Extract the [X, Y] coordinate from the center of the cell holding the provided text.  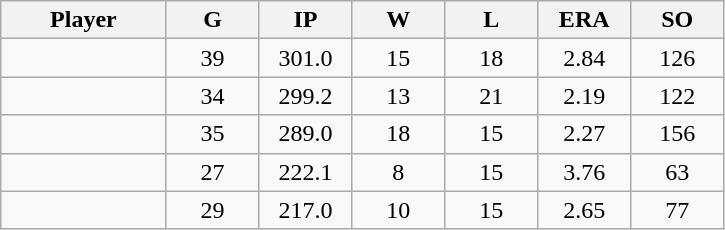
L [492, 20]
ERA [584, 20]
122 [678, 96]
39 [212, 58]
2.65 [584, 210]
13 [398, 96]
G [212, 20]
289.0 [306, 134]
8 [398, 172]
2.27 [584, 134]
29 [212, 210]
2.19 [584, 96]
IP [306, 20]
77 [678, 210]
222.1 [306, 172]
299.2 [306, 96]
SO [678, 20]
2.84 [584, 58]
217.0 [306, 210]
27 [212, 172]
W [398, 20]
3.76 [584, 172]
21 [492, 96]
63 [678, 172]
Player [84, 20]
156 [678, 134]
301.0 [306, 58]
34 [212, 96]
35 [212, 134]
10 [398, 210]
126 [678, 58]
